Determine the [x, y] coordinate at the center of the cell enclosing the given text.  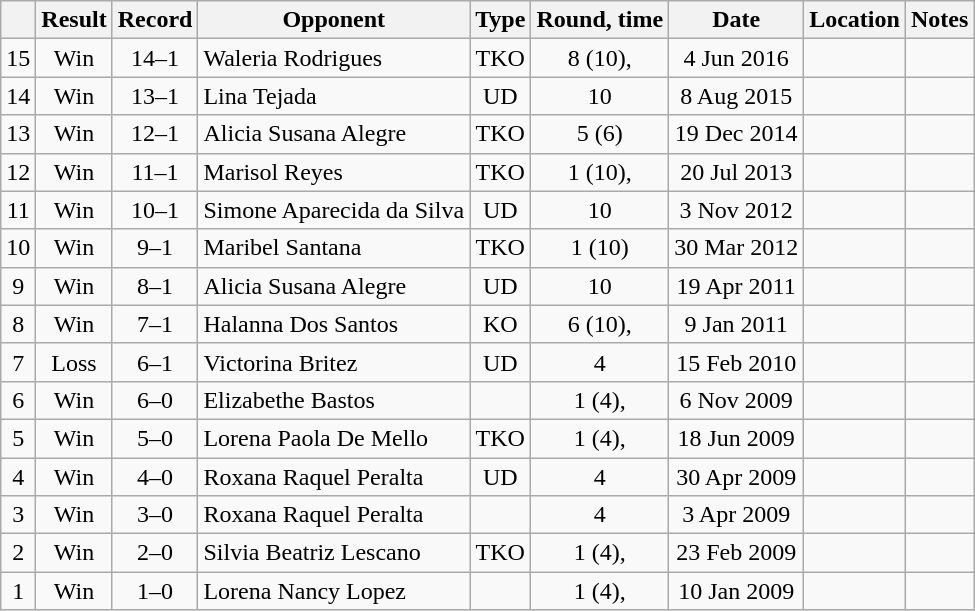
7–1 [155, 324]
Lorena Paola De Mello [334, 438]
8 [18, 324]
Lina Tejada [334, 96]
KO [500, 324]
13–1 [155, 96]
11 [18, 210]
Opponent [334, 20]
Silvia Beatriz Lescano [334, 553]
3–0 [155, 515]
Type [500, 20]
8 (10), [600, 58]
11–1 [155, 172]
12 [18, 172]
1 (10), [600, 172]
6 [18, 400]
8 Aug 2015 [736, 96]
Maribel Santana [334, 248]
Lorena Nancy Lopez [334, 591]
Loss [74, 362]
Result [74, 20]
12–1 [155, 134]
1 [18, 591]
Notes [939, 20]
4–0 [155, 477]
5–0 [155, 438]
2 [18, 553]
15 Feb 2010 [736, 362]
19 Dec 2014 [736, 134]
6–1 [155, 362]
20 Jul 2013 [736, 172]
Waleria Rodrigues [334, 58]
6 (10), [600, 324]
9–1 [155, 248]
23 Feb 2009 [736, 553]
8–1 [155, 286]
3 Apr 2009 [736, 515]
7 [18, 362]
Date [736, 20]
3 Nov 2012 [736, 210]
19 Apr 2011 [736, 286]
4 Jun 2016 [736, 58]
14–1 [155, 58]
10 Jan 2009 [736, 591]
1–0 [155, 591]
2–0 [155, 553]
Halanna Dos Santos [334, 324]
5 (6) [600, 134]
6–0 [155, 400]
30 Mar 2012 [736, 248]
9 [18, 286]
Record [155, 20]
14 [18, 96]
Simone Aparecida da Silva [334, 210]
Round, time [600, 20]
5 [18, 438]
10–1 [155, 210]
30 Apr 2009 [736, 477]
13 [18, 134]
3 [18, 515]
Elizabethe Bastos [334, 400]
18 Jun 2009 [736, 438]
15 [18, 58]
1 (10) [600, 248]
Victorina Britez [334, 362]
Marisol Reyes [334, 172]
9 Jan 2011 [736, 324]
Location [855, 20]
6 Nov 2009 [736, 400]
